Extract the (X, Y) coordinate from the center of the cell holding the provided text.  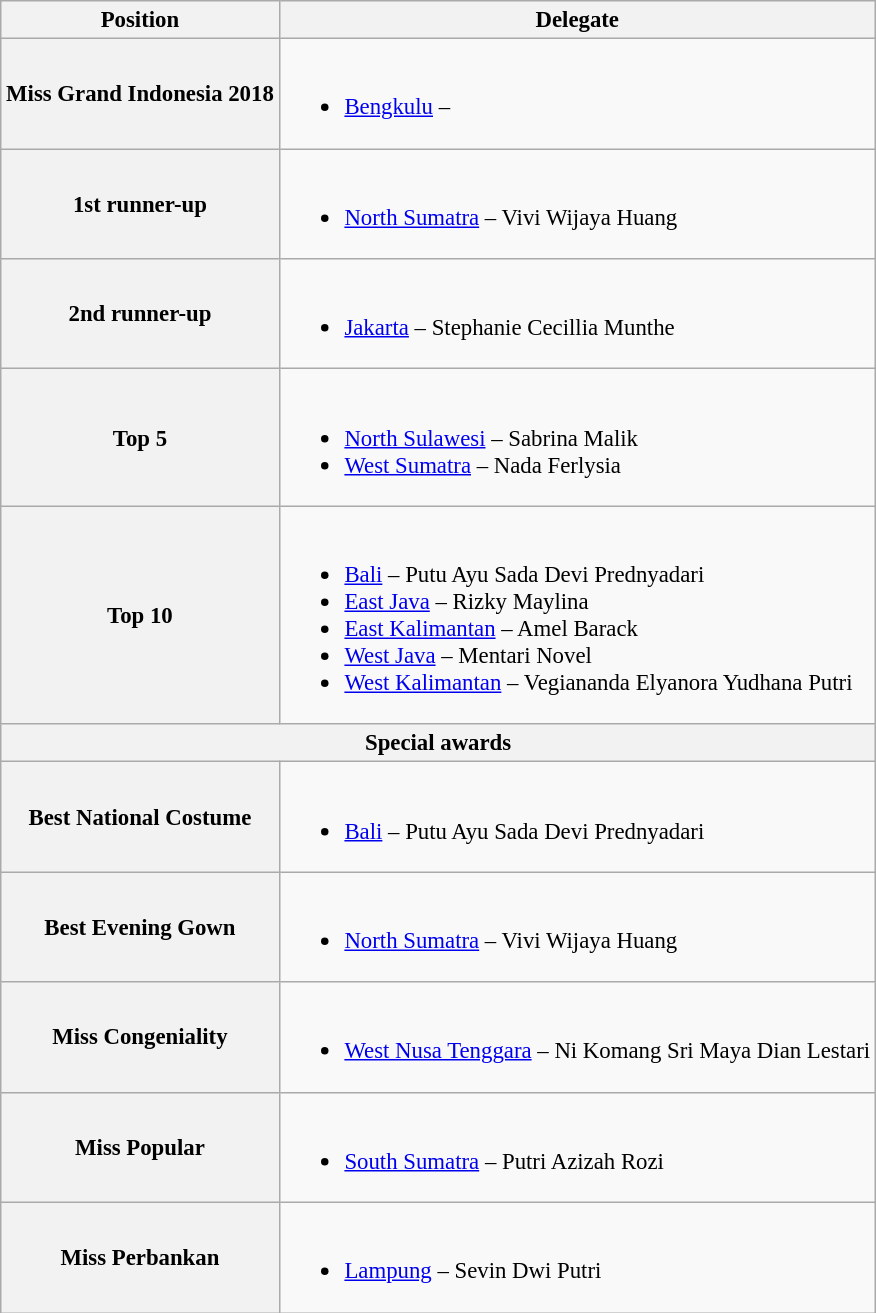
Miss Perbankan (140, 1258)
Position (140, 20)
Top 10 (140, 615)
Best National Costume (140, 817)
Miss Congeniality (140, 1037)
Delegate (577, 20)
Bali – Putu Ayu Sada Devi Prednyadari (577, 817)
Lampung – Sevin Dwi Putri (577, 1258)
Miss Grand Indonesia 2018 (140, 94)
Bengkulu – (577, 94)
1st runner-up (140, 204)
Top 5 (140, 438)
Special awards (438, 743)
North Sulawesi – Sabrina MalikWest Sumatra – Nada Ferlysia (577, 438)
Best Evening Gown (140, 927)
South Sumatra – Putri Azizah Rozi (577, 1147)
2nd runner-up (140, 314)
Jakarta – Stephanie Cecillia Munthe (577, 314)
West Nusa Tenggara – Ni Komang Sri Maya Dian Lestari (577, 1037)
Miss Popular (140, 1147)
